From the cell containing the given text, extract its center point as [X, Y] coordinate. 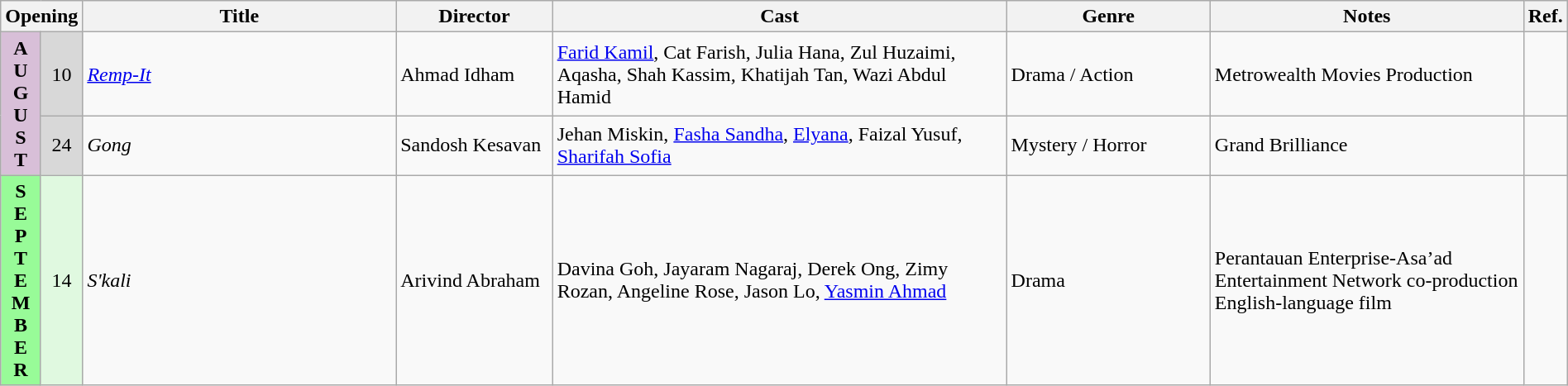
AUGUST [22, 104]
Metrowealth Movies Production [1366, 74]
Cast [779, 17]
10 [61, 74]
Genre [1108, 17]
Sandosh Kesavan [475, 145]
24 [61, 145]
Perantauan Enterprise-Asa’ad Entertainment Network co-productionEnglish-language film [1366, 280]
Drama [1108, 280]
Mystery / Horror [1108, 145]
Grand Brilliance [1366, 145]
Gong [240, 145]
Opening [41, 17]
Farid Kamil, Cat Farish, Julia Hana, Zul Huzaimi, Aqasha, Shah Kassim, Khatijah Tan, Wazi Abdul Hamid [779, 74]
Arivind Abraham [475, 280]
Remp-It [240, 74]
S'kali [240, 280]
SEPTEMBER [22, 280]
Jehan Miskin, Fasha Sandha, Elyana, Faizal Yusuf, Sharifah Sofia [779, 145]
Title [240, 17]
Ref. [1545, 17]
Director [475, 17]
14 [61, 280]
Notes [1366, 17]
Davina Goh, Jayaram Nagaraj, Derek Ong, Zimy Rozan, Angeline Rose, Jason Lo, Yasmin Ahmad [779, 280]
Drama / Action [1108, 74]
Ahmad Idham [475, 74]
